Search for the cell housing the specified text and yield its [X, Y] center coordinate. 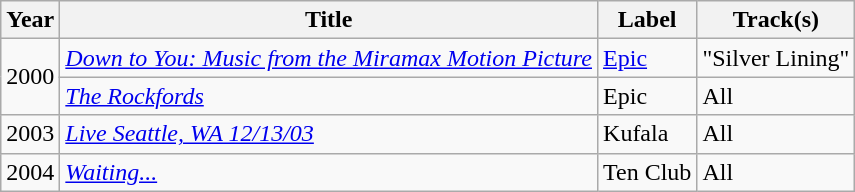
Live Seattle, WA 12/13/03 [329, 134]
2004 [30, 172]
Kufala [648, 134]
Ten Club [648, 172]
Label [648, 20]
Title [329, 20]
"Silver Lining" [776, 58]
Year [30, 20]
Waiting... [329, 172]
2003 [30, 134]
The Rockfords [329, 96]
2000 [30, 77]
Down to You: Music from the Miramax Motion Picture [329, 58]
Track(s) [776, 20]
